Output the (X, Y) coordinate of the center of the cell containing the given text.  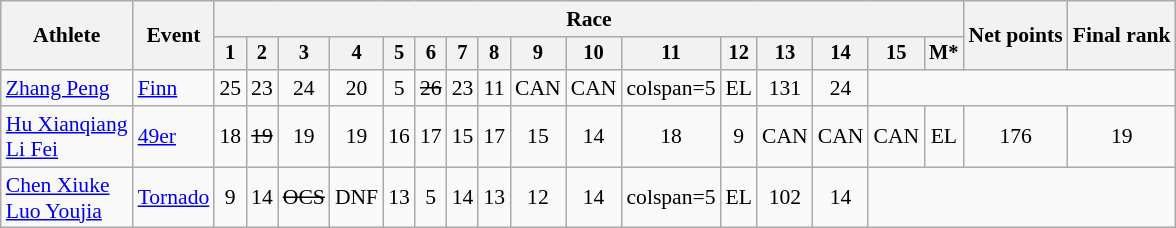
7 (463, 54)
Net points (1015, 36)
Zhang Peng (67, 88)
1 (230, 54)
DNF (356, 198)
Hu XianqiangLi Fei (67, 136)
2 (262, 54)
131 (785, 88)
OCS (304, 198)
Event (174, 36)
Tornado (174, 198)
Finn (174, 88)
8 (494, 54)
176 (1015, 136)
20 (356, 88)
6 (431, 54)
49er (174, 136)
10 (594, 54)
26 (431, 88)
4 (356, 54)
Race (588, 19)
25 (230, 88)
Chen XiukeLuo Youjia (67, 198)
M* (944, 54)
3 (304, 54)
Final rank (1122, 36)
16 (399, 136)
Athlete (67, 36)
102 (785, 198)
